Find where the given text appears and provide that cell's center as [x, y] coordinate. 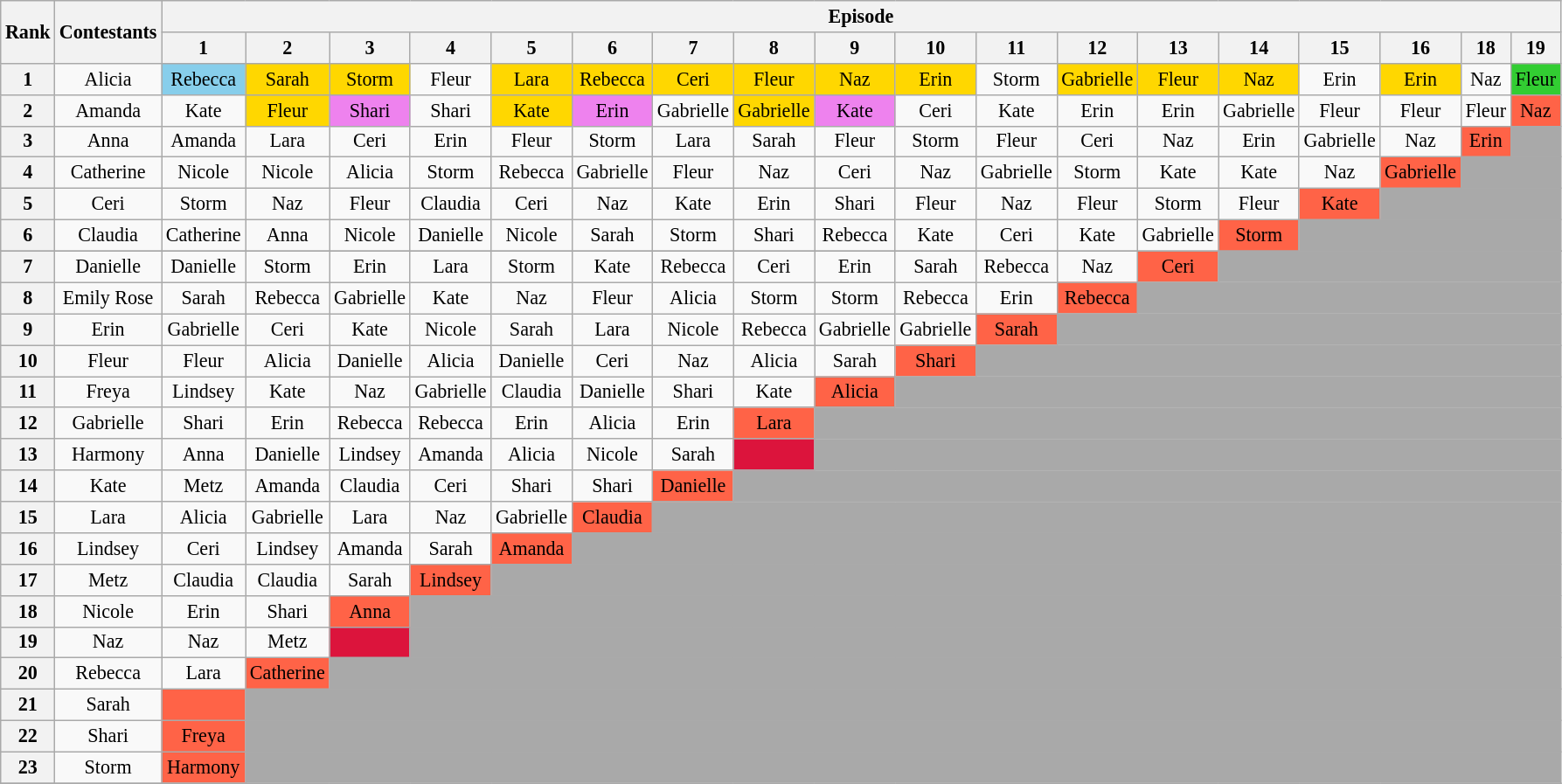
Episode [862, 16]
21 [28, 704]
20 [28, 674]
Emily Rose [108, 298]
17 [28, 579]
Contestants [108, 31]
23 [28, 767]
22 [28, 736]
Rank [28, 31]
